Provide the (X, Y) coordinate of the cell's center where the given text is located.  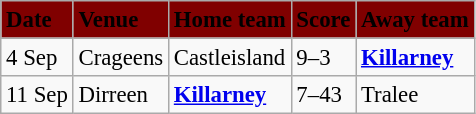
Venue (120, 19)
7–43 (324, 94)
Crageens (120, 57)
11 Sep (37, 94)
Castleisland (230, 57)
9–3 (324, 57)
Tralee (415, 94)
Away team (415, 19)
Score (324, 19)
Dirreen (120, 94)
4 Sep (37, 57)
Date (37, 19)
Home team (230, 19)
